Identify which cell holds the provided text, then report its [X, Y] central coordinate. 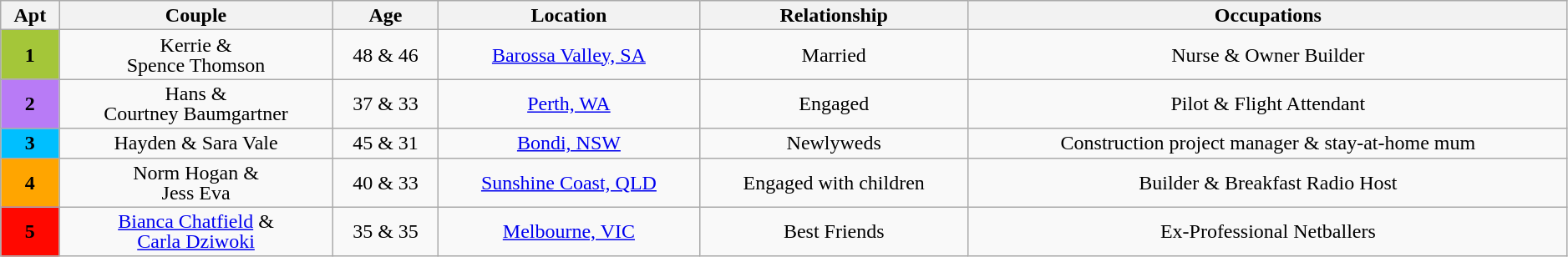
Apt [30, 15]
Engaged [834, 103]
48 & 46 [386, 55]
Location [569, 15]
1 [30, 55]
Norm Hogan &Jess Eva [195, 182]
Builder & Breakfast Radio Host [1268, 182]
Hayden & Sara Vale [195, 144]
37 & 33 [386, 103]
Construction project manager & stay-at-home mum [1268, 144]
4 [30, 182]
Sunshine Coast, QLD [569, 182]
Newlyweds [834, 144]
Hans &Courtney Baumgartner [195, 103]
Bondi, NSW [569, 144]
Pilot & Flight Attendant [1268, 103]
Nurse & Owner Builder [1268, 55]
Kerrie &Spence Thomson [195, 55]
Barossa Valley, SA [569, 55]
Best Friends [834, 232]
Occupations [1268, 15]
Couple [195, 15]
Relationship [834, 15]
Perth, WA [569, 103]
35 & 35 [386, 232]
3 [30, 144]
Melbourne, VIC [569, 232]
5 [30, 232]
2 [30, 103]
40 & 33 [386, 182]
Age [386, 15]
Ex-Professional Netballers [1268, 232]
Engaged with children [834, 182]
Married [834, 55]
Bianca Chatfield & Carla Dziwoki [195, 232]
45 & 31 [386, 144]
